Output the (x, y) coordinate of the center of the cell containing the given text.  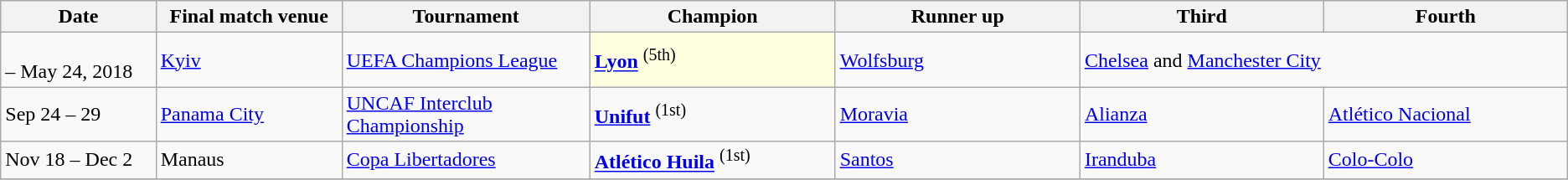
Champion (712, 17)
UEFA Champions League (466, 60)
Sep 24 – 29 (79, 114)
Alianza (1201, 114)
Moravia (957, 114)
Wolfsburg (957, 60)
Final match venue (249, 17)
Colo-Colo (1446, 161)
Nov 18 – Dec 2 (79, 161)
Unifut (1st) (712, 114)
Atlético Nacional (1446, 114)
Copa Libertadores (466, 161)
Atlético Huila (1st) (712, 161)
Runner up (957, 17)
Tournament (466, 17)
– May 24, 2018 (79, 60)
UNCAF Interclub Championship (466, 114)
Kyiv (249, 60)
Manaus (249, 161)
Lyon (5th) (712, 60)
Panama City (249, 114)
Fourth (1446, 17)
Santos (957, 161)
Iranduba (1201, 161)
Third (1201, 17)
Chelsea and Manchester City (1323, 60)
Date (79, 17)
